Find where the given text appears and provide that cell's center as (X, Y) coordinate. 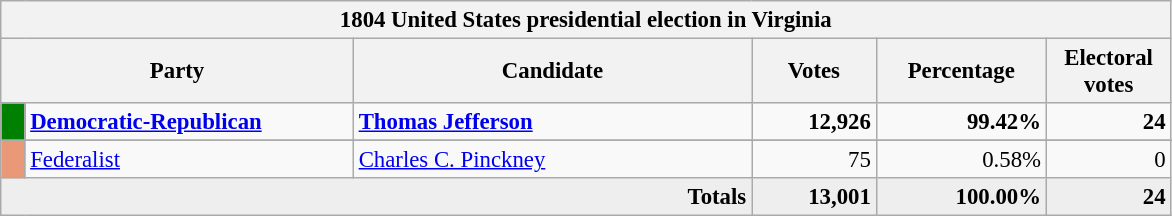
Democratic-Republican (189, 122)
Totals (376, 197)
12,926 (814, 122)
75 (814, 160)
Federalist (189, 160)
Party (178, 72)
100.00% (961, 197)
0.58% (961, 160)
0 (1108, 160)
Candidate (552, 72)
Votes (814, 72)
13,001 (814, 197)
Thomas Jefferson (552, 122)
Charles C. Pinckney (552, 160)
1804 United States presidential election in Virginia (586, 20)
Electoral votes (1108, 72)
99.42% (961, 122)
Percentage (961, 72)
